Determine the [x, y] coordinate at the center of the cell enclosing the given text.  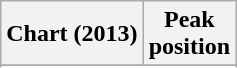
Chart (2013) [72, 34]
Peakposition [189, 34]
